Extract the (x, y) coordinate from the center of the cell holding the provided text.  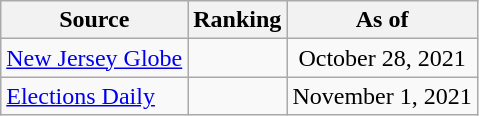
New Jersey Globe (94, 58)
Source (94, 20)
November 1, 2021 (382, 96)
As of (382, 20)
Elections Daily (94, 96)
Ranking (238, 20)
October 28, 2021 (382, 58)
